Scan for the cell matching the given text and deliver its [x, y] coordinate at center. 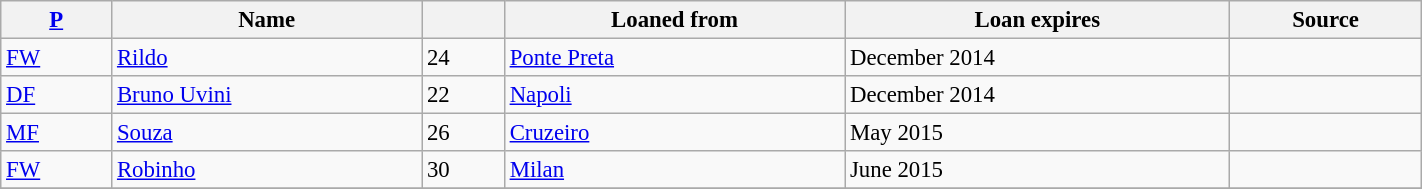
May 2015 [1038, 133]
MF [56, 133]
Milan [674, 170]
Ponte Preta [674, 58]
Source [1326, 20]
Loan expires [1038, 20]
Cruzeiro [674, 133]
Bruno Uvini [267, 95]
Robinho [267, 170]
Napoli [674, 95]
Souza [267, 133]
22 [464, 95]
P [56, 20]
Rildo [267, 58]
24 [464, 58]
June 2015 [1038, 170]
DF [56, 95]
26 [464, 133]
30 [464, 170]
Name [267, 20]
Loaned from [674, 20]
